Return the (x, y) coordinate for the center point of the cell that contains the specified text.  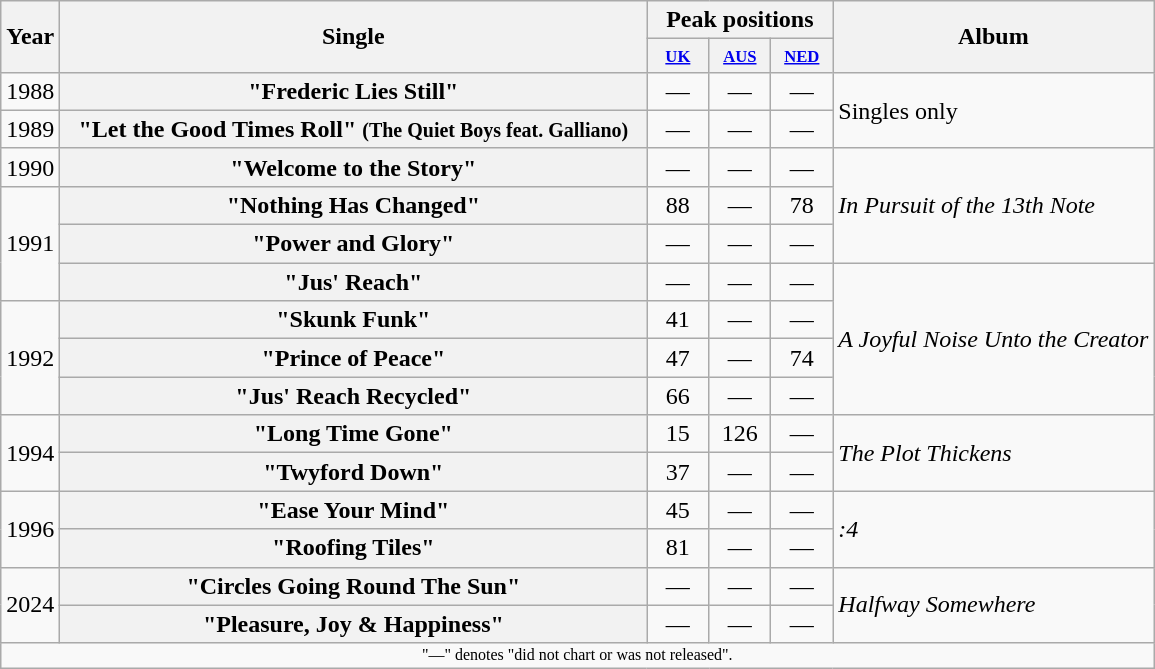
"Nothing Has Changed" (354, 205)
1992 (30, 358)
2024 (30, 605)
"Prince of Peace" (354, 358)
"Pleasure, Joy & Happiness" (354, 624)
UK (678, 56)
41 (678, 320)
1988 (30, 91)
45 (678, 510)
"Long Time Gone" (354, 434)
66 (678, 396)
AUS (740, 56)
126 (740, 434)
The Plot Thickens (994, 453)
1996 (30, 529)
"Roofing Tiles" (354, 548)
Single (354, 37)
:4 (994, 529)
"Welcome to the Story" (354, 167)
"Jus' Reach" (354, 282)
Singles only (994, 110)
47 (678, 358)
Peak positions (740, 20)
"Twyford Down" (354, 472)
78 (802, 205)
1989 (30, 129)
1994 (30, 453)
"Let the Good Times Roll" (The Quiet Boys feat. Galliano) (354, 129)
"—" denotes "did not chart or was not released". (578, 655)
37 (678, 472)
"Skunk Funk" (354, 320)
Album (994, 37)
1991 (30, 243)
"Power and Glory" (354, 244)
74 (802, 358)
Halfway Somewhere (994, 605)
In Pursuit of the 13th Note (994, 205)
"Circles Going Round The Sun" (354, 586)
Year (30, 37)
NED (802, 56)
1990 (30, 167)
"Frederic Lies Still" (354, 91)
15 (678, 434)
88 (678, 205)
81 (678, 548)
"Ease Your Mind" (354, 510)
"Jus' Reach Recycled" (354, 396)
A Joyful Noise Unto the Creator (994, 339)
